Search for the cell housing the specified text and yield its [x, y] center coordinate. 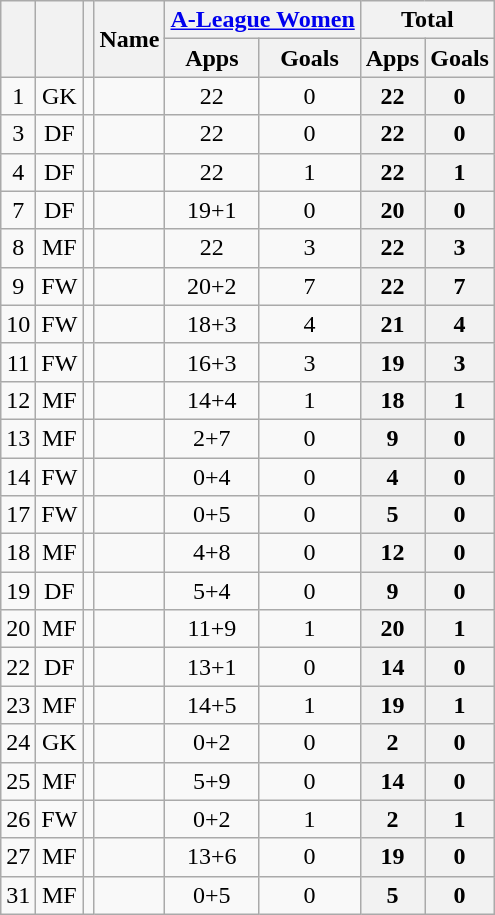
25 [18, 781]
4+8 [212, 553]
5+9 [212, 781]
19+1 [212, 210]
10 [18, 324]
26 [18, 819]
14+4 [212, 400]
21 [392, 324]
11+9 [212, 629]
13+6 [212, 857]
31 [18, 895]
13 [18, 438]
13+1 [212, 667]
14+5 [212, 705]
0+4 [212, 477]
17 [18, 515]
A-League Women [262, 20]
23 [18, 705]
Name [130, 39]
8 [18, 248]
11 [18, 362]
2+7 [212, 438]
5+4 [212, 591]
20+2 [212, 286]
27 [18, 857]
18+3 [212, 324]
24 [18, 743]
16+3 [212, 362]
Total [427, 20]
